Provide the [X, Y] coordinate of the cell's center where the given text is located.  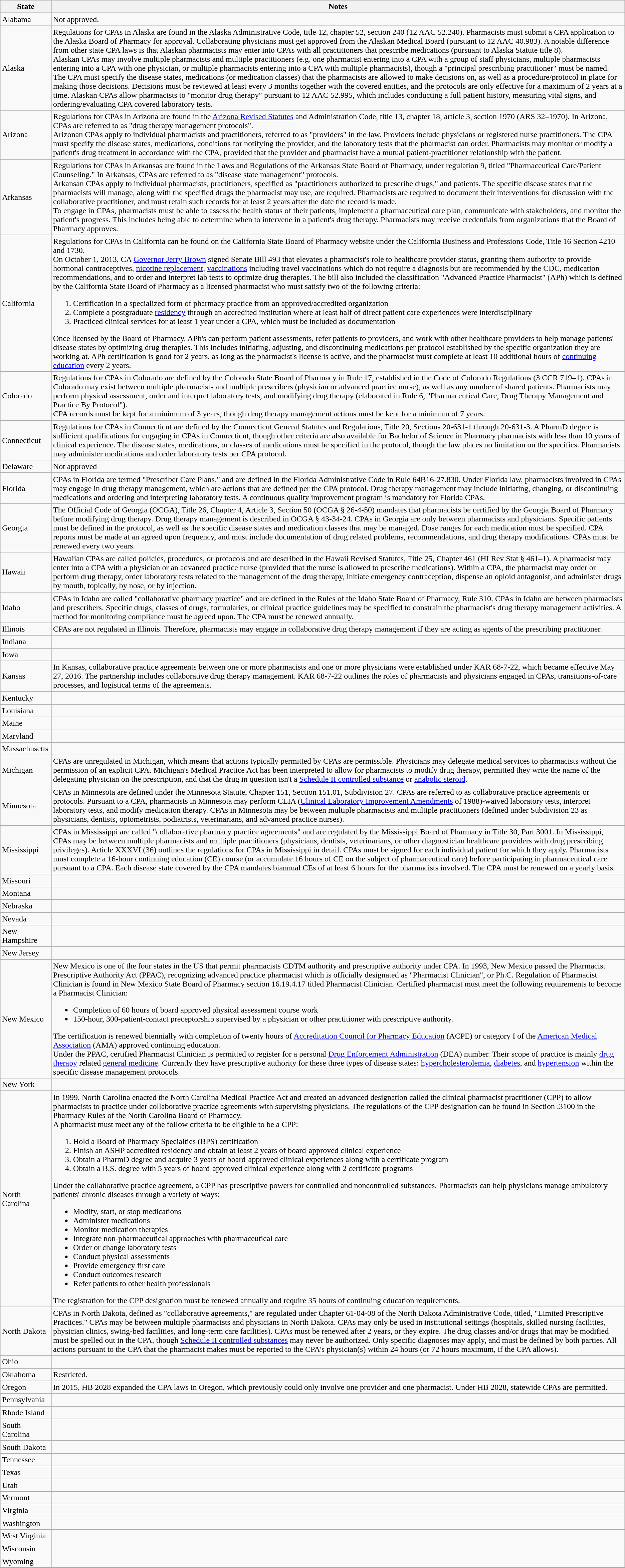
Missouri [26, 880]
South Dakota [26, 1447]
Wisconsin [26, 1549]
Kansas [26, 676]
Restricted. [338, 1375]
Kentucky [26, 698]
Delaware [26, 466]
Virginia [26, 1511]
Washington [26, 1523]
Nebraska [26, 906]
Indiana [26, 642]
South Carolina [26, 1430]
Oregon [26, 1387]
Vermont [26, 1498]
West Virginia [26, 1536]
New York [26, 1085]
New Mexico [26, 1019]
Utah [26, 1485]
New Hampshire [26, 936]
Montana [26, 893]
California [26, 303]
Arizona [26, 135]
Alabama [26, 19]
Maryland [26, 736]
Colorado [26, 396]
Texas [26, 1472]
Not approved. [338, 19]
Maine [26, 723]
Hawaii [26, 572]
Alaska [26, 68]
Illinois [26, 629]
Pennsylvania [26, 1400]
Mississippi [26, 850]
Iowa [26, 655]
Georgia [26, 528]
Connecticut [26, 440]
North Dakota [26, 1331]
Massachusetts [26, 749]
Nevada [26, 918]
Idaho [26, 607]
Minnesota [26, 805]
Oklahoma [26, 1375]
State [26, 7]
Tennessee [26, 1460]
Florida [26, 488]
Michigan [26, 770]
Rhode Island [26, 1413]
Notes [338, 7]
North Carolina [26, 1199]
Ohio [26, 1362]
Arkansas [26, 197]
Louisiana [26, 711]
New Jersey [26, 953]
Not approved [338, 466]
Wyoming [26, 1561]
